Return [x, y] of the center of cell containing provided text 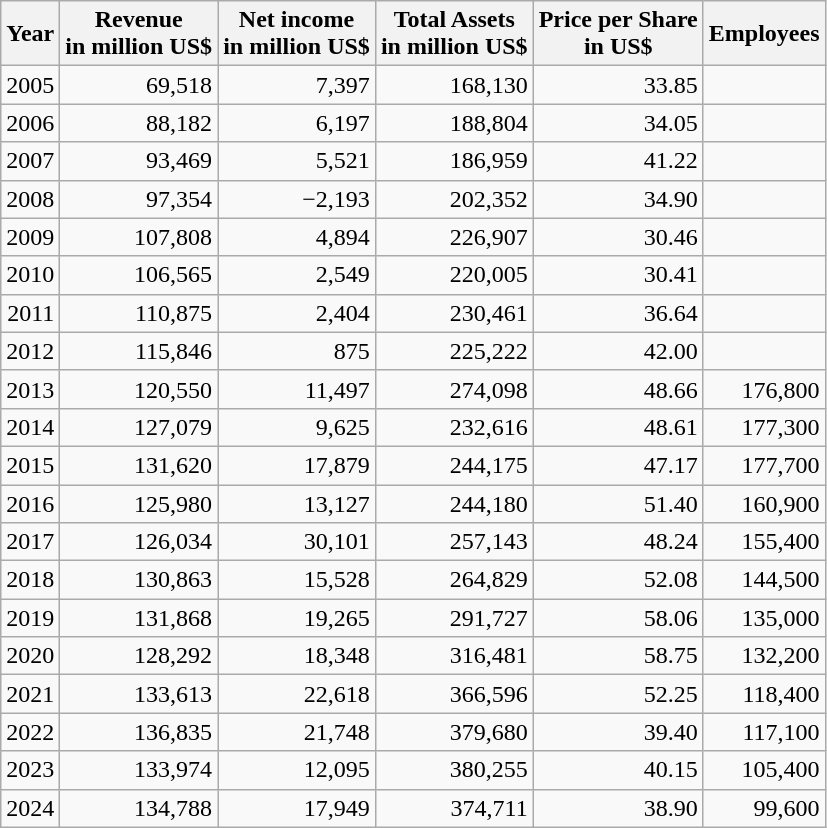
220,005 [454, 275]
380,255 [454, 770]
52.08 [618, 580]
374,711 [454, 808]
2010 [30, 275]
136,835 [139, 732]
2018 [30, 580]
33.85 [618, 85]
225,222 [454, 351]
58.06 [618, 618]
230,461 [454, 313]
17,949 [297, 808]
366,596 [454, 694]
134,788 [139, 808]
40.15 [618, 770]
226,907 [454, 237]
120,550 [139, 389]
2008 [30, 199]
48.61 [618, 427]
48.24 [618, 542]
2019 [30, 618]
21,748 [297, 732]
47.17 [618, 465]
Year [30, 34]
99,600 [764, 808]
133,974 [139, 770]
4,894 [297, 237]
38.90 [618, 808]
2011 [30, 313]
42.00 [618, 351]
264,829 [454, 580]
176,800 [764, 389]
130,863 [139, 580]
97,354 [139, 199]
2021 [30, 694]
106,565 [139, 275]
12,095 [297, 770]
244,175 [454, 465]
69,518 [139, 85]
17,879 [297, 465]
133,613 [139, 694]
6,197 [297, 123]
18,348 [297, 656]
126,034 [139, 542]
2024 [30, 808]
177,300 [764, 427]
Total Assetsin million US$ [454, 34]
2,404 [297, 313]
132,200 [764, 656]
7,397 [297, 85]
155,400 [764, 542]
5,521 [297, 161]
2006 [30, 123]
13,127 [297, 503]
11,497 [297, 389]
131,620 [139, 465]
379,680 [454, 732]
875 [297, 351]
Price per Sharein US$ [618, 34]
186,959 [454, 161]
244,180 [454, 503]
128,292 [139, 656]
52.25 [618, 694]
2023 [30, 770]
168,130 [454, 85]
316,481 [454, 656]
93,469 [139, 161]
291,727 [454, 618]
9,625 [297, 427]
51.40 [618, 503]
Net incomein million US$ [297, 34]
2012 [30, 351]
19,265 [297, 618]
2015 [30, 465]
105,400 [764, 770]
34.05 [618, 123]
41.22 [618, 161]
257,143 [454, 542]
2013 [30, 389]
Revenuein million US$ [139, 34]
2017 [30, 542]
2020 [30, 656]
107,808 [139, 237]
2014 [30, 427]
160,900 [764, 503]
58.75 [618, 656]
Employees [764, 34]
2022 [30, 732]
30.41 [618, 275]
36.64 [618, 313]
117,100 [764, 732]
127,079 [139, 427]
2016 [30, 503]
39.40 [618, 732]
188,804 [454, 123]
144,500 [764, 580]
2005 [30, 85]
177,700 [764, 465]
135,000 [764, 618]
22,618 [297, 694]
30.46 [618, 237]
88,182 [139, 123]
15,528 [297, 580]
274,098 [454, 389]
30,101 [297, 542]
110,875 [139, 313]
2007 [30, 161]
202,352 [454, 199]
2,549 [297, 275]
131,868 [139, 618]
34.90 [618, 199]
232,616 [454, 427]
118,400 [764, 694]
2009 [30, 237]
115,846 [139, 351]
125,980 [139, 503]
48.66 [618, 389]
−2,193 [297, 199]
